Detect which cell encompasses the target text, then output its (x, y) center coordinate. 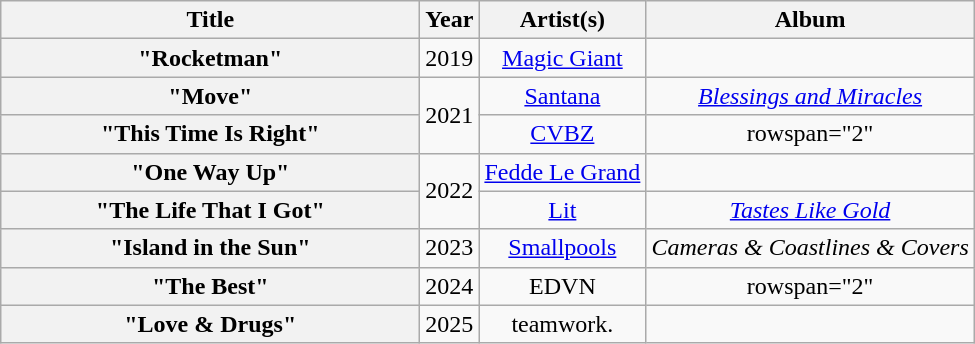
"Love & Drugs" (210, 324)
Santana (562, 96)
Magic Giant (562, 58)
Tastes Like Gold (810, 210)
Fedde Le Grand (562, 172)
EDVN (562, 286)
"The Life That I Got" (210, 210)
Lit (562, 210)
"Rocketman" (210, 58)
2019 (450, 58)
2023 (450, 248)
teamwork. (562, 324)
Artist(s) (562, 20)
"The Best" (210, 286)
Year (450, 20)
2024 (450, 286)
"This Time Is Right" (210, 134)
Cameras & Coastlines & Covers (810, 248)
"Move" (210, 96)
2021 (450, 115)
2022 (450, 191)
CVBZ (562, 134)
Album (810, 20)
"One Way Up" (210, 172)
2025 (450, 324)
"Island in the Sun" (210, 248)
Blessings and Miracles (810, 96)
Title (210, 20)
Smallpools (562, 248)
